Output the [X, Y] coordinate of the center of the cell containing the given text.  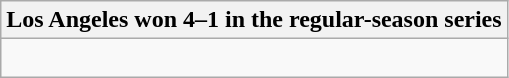
Los Angeles won 4–1 in the regular-season series [254, 20]
